Return (x, y) of the center of cell containing provided text 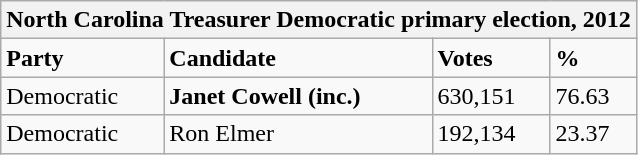
630,151 (491, 96)
192,134 (491, 134)
Janet Cowell (inc.) (298, 96)
Party (82, 58)
% (593, 58)
North Carolina Treasurer Democratic primary election, 2012 (319, 20)
Candidate (298, 58)
Ron Elmer (298, 134)
76.63 (593, 96)
Votes (491, 58)
23.37 (593, 134)
